Find where the given text appears and provide that cell's center as [X, Y] coordinate. 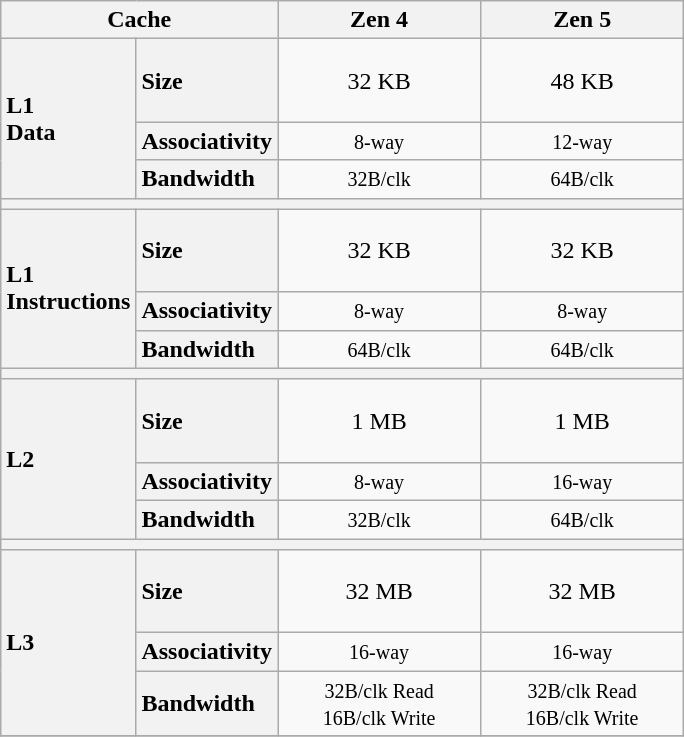
Cache [140, 20]
L3 [68, 643]
12-way [582, 141]
Zen 5 [582, 20]
L2 [68, 458]
Zen 4 [380, 20]
L1 Instructions [68, 288]
L1 Data [68, 118]
48 KB [582, 80]
